Locate the cell with the specified text and output its [X, Y] center coordinate. 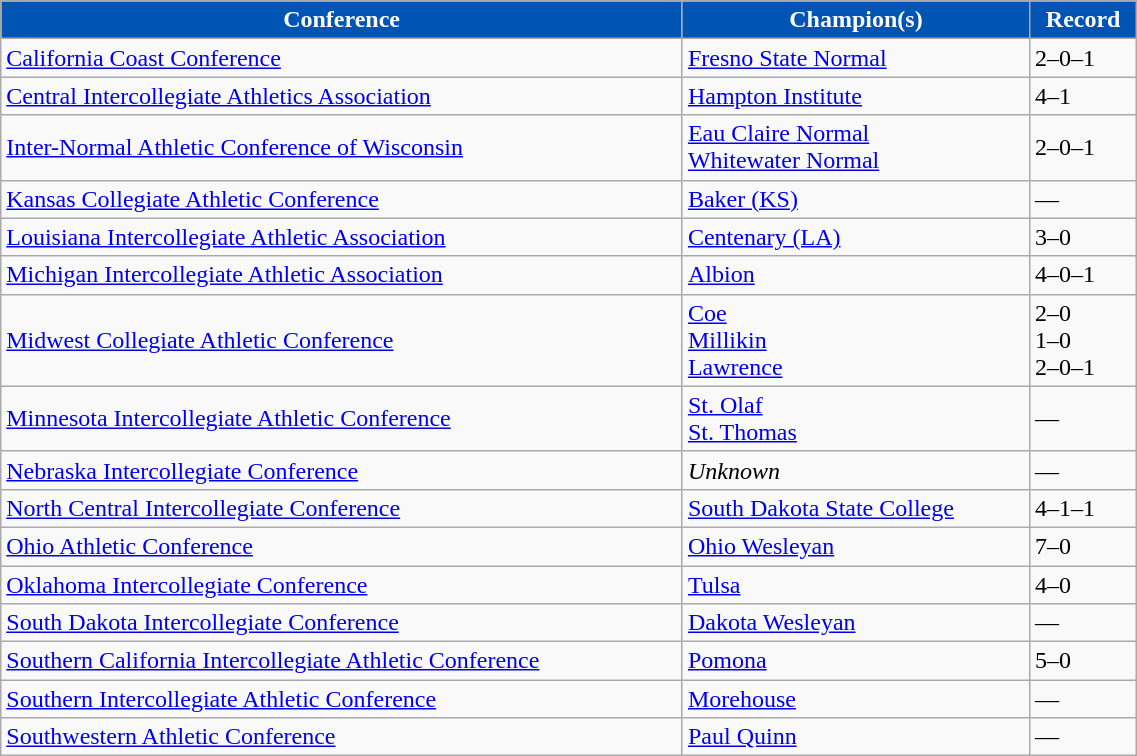
Conference [342, 20]
Central Intercollegiate Athletics Association [342, 96]
7–0 [1082, 546]
California Coast Conference [342, 58]
St. OlafSt. Thomas [856, 418]
Southern Intercollegiate Athletic Conference [342, 699]
Champion(s) [856, 20]
Minnesota Intercollegiate Athletic Conference [342, 418]
Louisiana Intercollegiate Athletic Association [342, 237]
Unknown [856, 470]
Nebraska Intercollegiate Conference [342, 470]
Southwestern Athletic Conference [342, 737]
Pomona [856, 661]
Centenary (LA) [856, 237]
4–1 [1082, 96]
Paul Quinn [856, 737]
South Dakota State College [856, 508]
3–0 [1082, 237]
Kansas Collegiate Athletic Conference [342, 199]
4–1–1 [1082, 508]
South Dakota Intercollegiate Conference [342, 623]
Ohio Athletic Conference [342, 546]
Fresno State Normal [856, 58]
5–0 [1082, 661]
Baker (KS) [856, 199]
2–01–02–0–1 [1082, 340]
Dakota Wesleyan [856, 623]
Inter-Normal Athletic Conference of Wisconsin [342, 148]
Record [1082, 20]
Michigan Intercollegiate Athletic Association [342, 275]
4–0 [1082, 585]
CoeMillikinLawrence [856, 340]
Eau Claire NormalWhitewater Normal [856, 148]
Albion [856, 275]
North Central Intercollegiate Conference [342, 508]
Oklahoma Intercollegiate Conference [342, 585]
Ohio Wesleyan [856, 546]
Tulsa [856, 585]
Midwest Collegiate Athletic Conference [342, 340]
Hampton Institute [856, 96]
Southern California Intercollegiate Athletic Conference [342, 661]
4–0–1 [1082, 275]
Morehouse [856, 699]
